Identify which cell holds the provided text, then report its [X, Y] central coordinate. 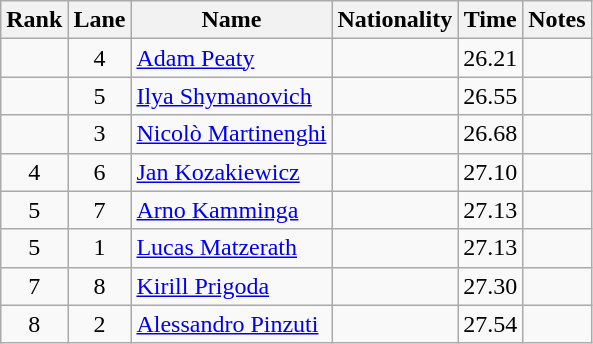
26.55 [490, 96]
Lane [100, 20]
27.30 [490, 286]
Ilya Shymanovich [232, 96]
27.10 [490, 172]
Jan Kozakiewicz [232, 172]
26.68 [490, 134]
Nationality [395, 20]
Kirill Prigoda [232, 286]
Rank [34, 20]
26.21 [490, 58]
Time [490, 20]
Notes [557, 20]
Arno Kamminga [232, 210]
Alessandro Pinzuti [232, 324]
27.54 [490, 324]
1 [100, 248]
3 [100, 134]
Nicolò Martinenghi [232, 134]
Adam Peaty [232, 58]
Name [232, 20]
Lucas Matzerath [232, 248]
2 [100, 324]
6 [100, 172]
